Detect which cell encompasses the target text, then output its [X, Y] center coordinate. 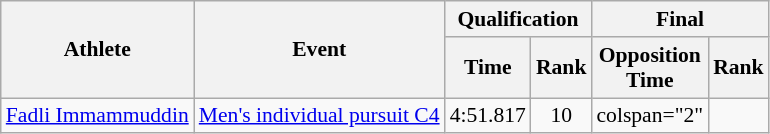
Time [488, 68]
Qualification [518, 19]
4:51.817 [488, 116]
OppositionTime [650, 68]
Event [320, 50]
Men's individual pursuit C4 [320, 116]
10 [562, 116]
Athlete [98, 50]
colspan="2" [650, 116]
Final [680, 19]
Fadli Immammuddin [98, 116]
